Capture the cell that displays the provided text and extract its [X, Y] central coordinate. 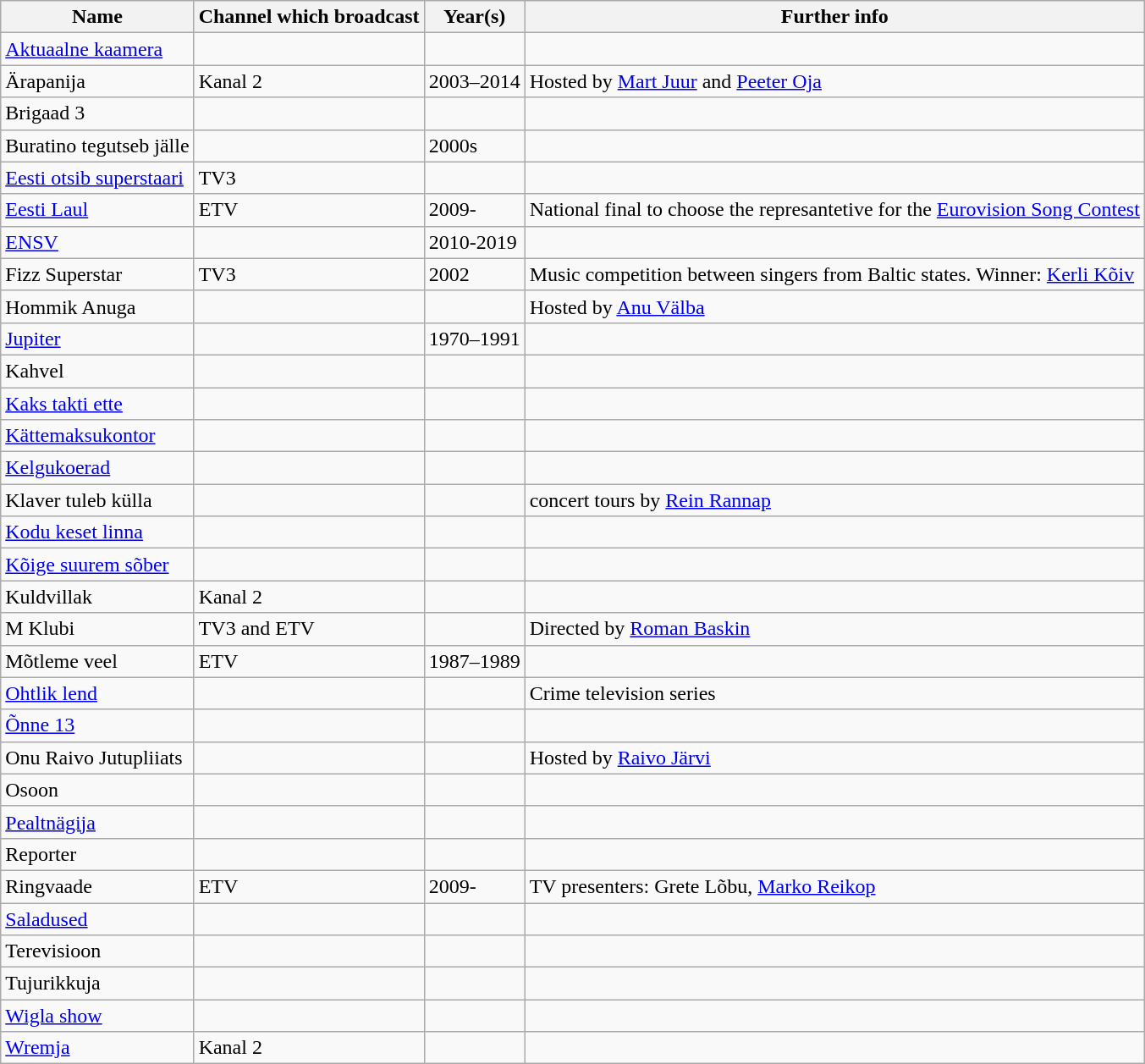
Kõige suurem sõber [97, 565]
Kelgukoerad [97, 468]
Hosted by Mart Juur and Peeter Oja [834, 81]
concert tours by Rein Rannap [834, 500]
Tujurikkuja [97, 984]
Ärapanija [97, 81]
Klaver tuleb külla [97, 500]
Kodu keset linna [97, 532]
TV3 and ETV [309, 629]
Hosted by Anu Välba [834, 306]
Brigaad 3 [97, 113]
Hosted by Raivo Järvi [834, 758]
Music competition between singers from Baltic states. Winner: Kerli Kõiv [834, 274]
Ringvaade [97, 886]
Terevisioon [97, 951]
National final to choose the represantetive for the Eurovision Song Contest [834, 210]
Aktuaalne kaamera [97, 49]
Eesti Laul [97, 210]
Ohtlik lend [97, 693]
Fizz Superstar [97, 274]
ENSV [97, 242]
Wremja [97, 1048]
Crime television series [834, 693]
Jupiter [97, 339]
Kättemaksukontor [97, 436]
Kuldvillak [97, 597]
M Klubi [97, 629]
Channel which broadcast [309, 17]
Kaks takti ette [97, 404]
1987–1989 [474, 661]
Name [97, 17]
2002 [474, 274]
2010-2019 [474, 242]
Mõtleme veel [97, 661]
Kahvel [97, 371]
Further info [834, 17]
2003–2014 [474, 81]
Year(s) [474, 17]
Saladused [97, 918]
Wigla show [97, 1016]
Buratino tegutseb jälle [97, 146]
Hommik Anuga [97, 306]
1970–1991 [474, 339]
Eesti otsib superstaari [97, 178]
Õnne 13 [97, 725]
2000s [474, 146]
TV presenters: Grete Lõbu, Marko Reikop [834, 886]
Pealtnägija [97, 822]
Onu Raivo Jutupliiats [97, 758]
Directed by Roman Baskin [834, 629]
Osoon [97, 790]
Reporter [97, 854]
